Determine the [x, y] coordinate at the center of the cell enclosing the given text.  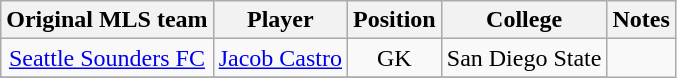
Original MLS team [107, 20]
Notes [641, 20]
San Diego State [524, 58]
GK [395, 58]
Jacob Castro [280, 58]
Player [280, 20]
College [524, 20]
Seattle Sounders FC [107, 58]
Position [395, 20]
